Extract the (X, Y) coordinate from the center of the cell holding the provided text.  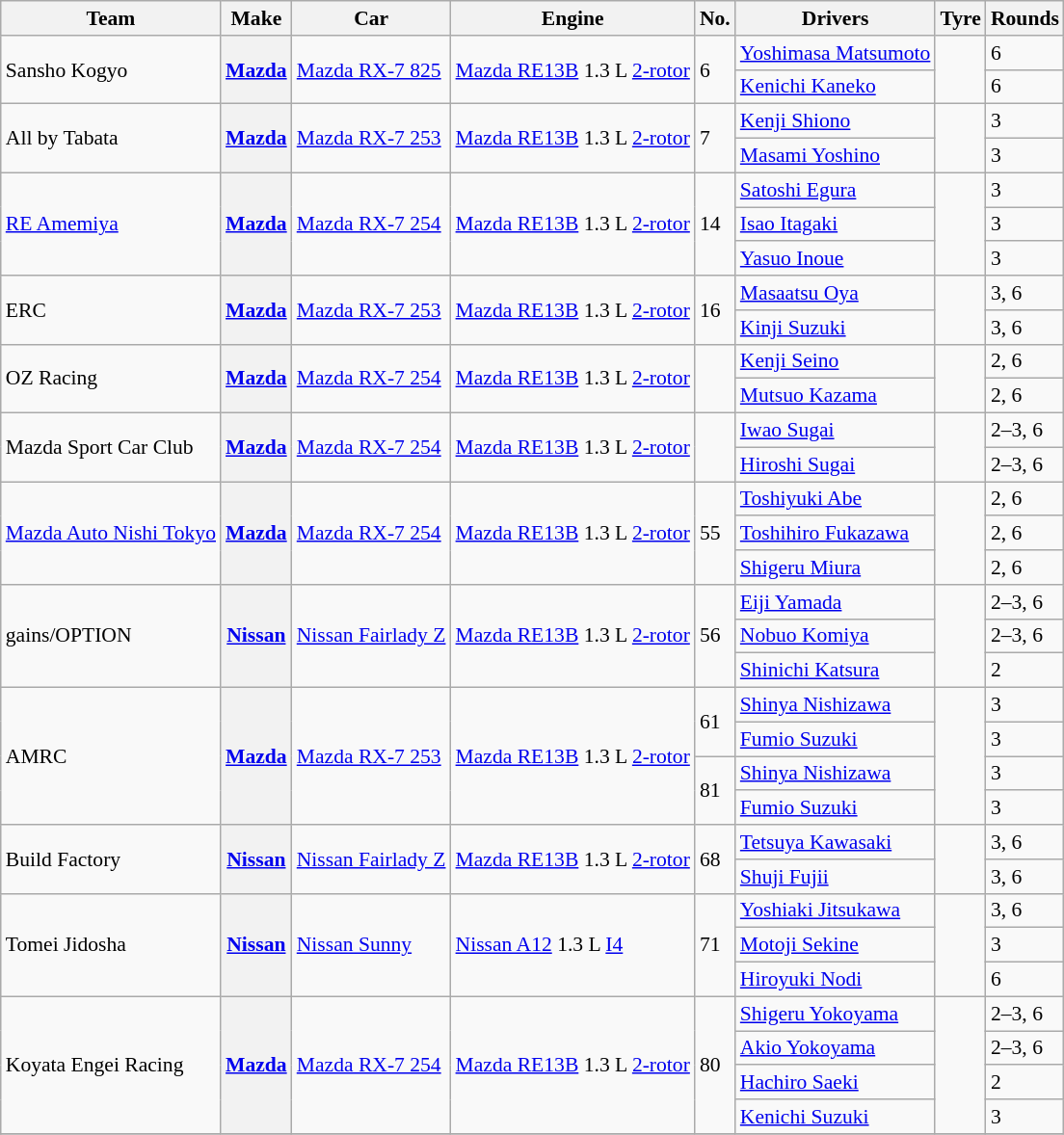
16 (715, 310)
Yoshimasa Matsumoto (836, 53)
Hiroshi Sugai (836, 464)
Masaatsu Oya (836, 293)
Masami Yoshino (836, 156)
Engine (572, 18)
All by Tabata (111, 139)
Koyata Engei Racing (111, 1065)
RE Amemiya (111, 224)
Yasuo Inoue (836, 259)
Kenji Shiono (836, 121)
Tetsuya Kawasaki (836, 842)
gains/OPTION (111, 636)
Mazda RX-7 825 (372, 69)
No. (715, 18)
Eiji Yamada (836, 602)
ERC (111, 310)
Drivers (836, 18)
71 (715, 944)
55 (715, 534)
Nobuo Komiya (836, 636)
56 (715, 636)
Satoshi Egura (836, 190)
Yoshiaki Jitsukawa (836, 911)
Nissan Sunny (372, 944)
80 (715, 1065)
Make (256, 18)
Kenichi Suzuki (836, 1117)
OZ Racing (111, 378)
Kenichi Kaneko (836, 87)
Toshihiro Fukazawa (836, 534)
Shigeru Miura (836, 567)
Mazda Sport Car Club (111, 447)
Mazda Auto Nishi Tokyo (111, 534)
Motoji Sekine (836, 945)
Mutsuo Kazama (836, 396)
Hiroyuki Nodi (836, 980)
Isao Itagaki (836, 224)
Akio Yokoyama (836, 1048)
Shuji Fujii (836, 877)
Tomei Jidosha (111, 944)
61 (715, 723)
Rounds (1025, 18)
Kenji Seino (836, 361)
68 (715, 859)
Shigeru Yokoyama (836, 1014)
Iwao Sugai (836, 431)
Nissan A12 1.3 L I4 (572, 944)
Car (372, 18)
Toshiyuki Abe (836, 499)
AMRC (111, 756)
Team (111, 18)
Kinji Suzuki (836, 328)
81 (715, 790)
Hachiro Saeki (836, 1083)
Build Factory (111, 859)
Shinichi Katsura (836, 671)
Tyre (960, 18)
7 (715, 139)
Sansho Kogyo (111, 69)
14 (715, 224)
